Return the (x, y) coordinate for the center point of the cell that contains the specified text.  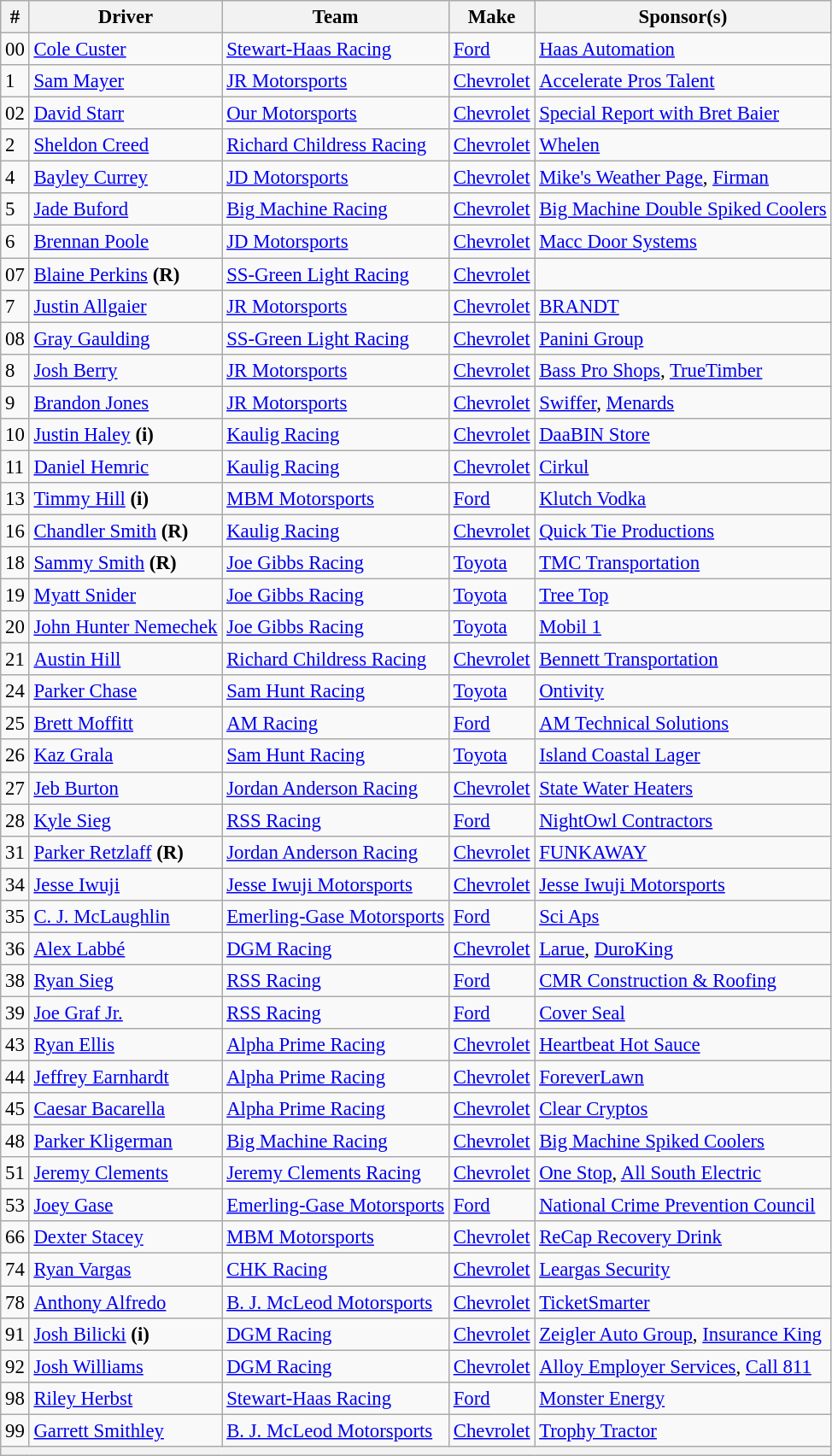
Leargas Security (683, 1270)
20 (15, 627)
35 (15, 917)
Gray Gaulding (126, 338)
Alex Labbé (126, 948)
Jade Buford (126, 209)
Tree Top (683, 596)
44 (15, 1077)
Sponsor(s) (683, 17)
Ryan Vargas (126, 1270)
10 (15, 435)
66 (15, 1238)
6 (15, 242)
28 (15, 820)
Big Machine Spiked Coolers (683, 1142)
Justin Allgaier (126, 306)
Dexter Stacey (126, 1238)
74 (15, 1270)
CMR Construction & Roofing (683, 981)
Jeffrey Earnhardt (126, 1077)
Ryan Ellis (126, 1045)
91 (15, 1334)
Sam Mayer (126, 81)
00 (15, 50)
8 (15, 370)
Whelen (683, 145)
Accelerate Pros Talent (683, 81)
Parker Kligerman (126, 1142)
Blaine Perkins (R) (126, 274)
24 (15, 691)
AM Racing (336, 724)
ForeverLawn (683, 1077)
Larue, DuroKing (683, 948)
92 (15, 1366)
07 (15, 274)
2 (15, 145)
Brennan Poole (126, 242)
38 (15, 981)
Riley Herbst (126, 1398)
27 (15, 788)
Caesar Bacarella (126, 1109)
AM Technical Solutions (683, 724)
11 (15, 467)
31 (15, 852)
Cirkul (683, 467)
Austin Hill (126, 660)
Quick Tie Productions (683, 531)
Anthony Alfredo (126, 1302)
39 (15, 1013)
78 (15, 1302)
4 (15, 178)
Sci Aps (683, 917)
C. J. McLaughlin (126, 917)
# (15, 17)
John Hunter Nemechek (126, 627)
Monster Energy (683, 1398)
Timmy Hill (i) (126, 499)
45 (15, 1109)
Bennett Transportation (683, 660)
Macc Door Systems (683, 242)
TicketSmarter (683, 1302)
Brandon Jones (126, 402)
Josh Bilicki (i) (126, 1334)
CHK Racing (336, 1270)
ReCap Recovery Drink (683, 1238)
Ryan Sieg (126, 981)
1 (15, 81)
One Stop, All South Electric (683, 1173)
NightOwl Contractors (683, 820)
Justin Haley (i) (126, 435)
National Crime Prevention Council (683, 1206)
David Starr (126, 114)
Garrett Smithley (126, 1430)
13 (15, 499)
Klutch Vodka (683, 499)
Our Motorsports (336, 114)
36 (15, 948)
Joe Graf Jr. (126, 1013)
Zeigler Auto Group, Insurance King (683, 1334)
State Water Heaters (683, 788)
Sammy Smith (R) (126, 563)
Jesse Iwuji (126, 884)
43 (15, 1045)
Myatt Snider (126, 596)
Swiffer, Menards (683, 402)
34 (15, 884)
19 (15, 596)
16 (15, 531)
Cole Custer (126, 50)
Special Report with Bret Baier (683, 114)
Kaz Grala (126, 756)
21 (15, 660)
48 (15, 1142)
Joey Gase (126, 1206)
Parker Chase (126, 691)
99 (15, 1430)
02 (15, 114)
TMC Transportation (683, 563)
Parker Retzlaff (R) (126, 852)
Chandler Smith (R) (126, 531)
Driver (126, 17)
Cover Seal (683, 1013)
Team (336, 17)
Big Machine Double Spiked Coolers (683, 209)
Mike's Weather Page, Firman (683, 178)
Sheldon Creed (126, 145)
7 (15, 306)
9 (15, 402)
Island Coastal Lager (683, 756)
DaaBIN Store (683, 435)
5 (15, 209)
Josh Williams (126, 1366)
08 (15, 338)
Haas Automation (683, 50)
53 (15, 1206)
Daniel Hemric (126, 467)
Ontivity (683, 691)
Brett Moffitt (126, 724)
Clear Cryptos (683, 1109)
51 (15, 1173)
FUNKAWAY (683, 852)
Heartbeat Hot Sauce (683, 1045)
18 (15, 563)
26 (15, 756)
Bayley Currey (126, 178)
Mobil 1 (683, 627)
Josh Berry (126, 370)
Make (491, 17)
BRANDT (683, 306)
Jeremy Clements (126, 1173)
Jeb Burton (126, 788)
Trophy Tractor (683, 1430)
Panini Group (683, 338)
Kyle Sieg (126, 820)
Alloy Employer Services, Call 811 (683, 1366)
25 (15, 724)
Jeremy Clements Racing (336, 1173)
98 (15, 1398)
Bass Pro Shops, TrueTimber (683, 370)
